Extract the [x, y] coordinate from the center of the cell holding the provided text.  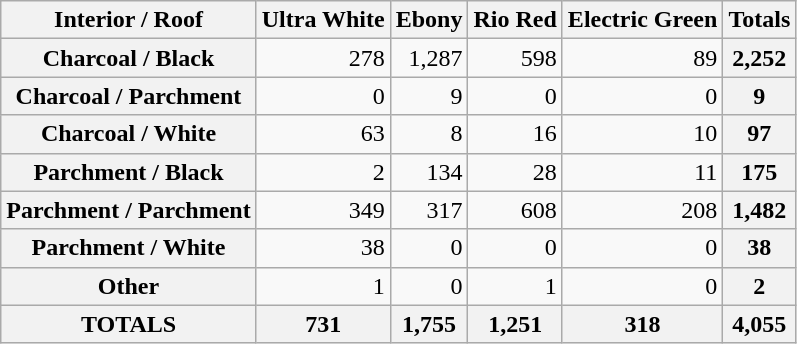
1,482 [760, 210]
28 [515, 172]
11 [642, 172]
Other [128, 286]
134 [429, 172]
Rio Red [515, 20]
63 [323, 134]
208 [642, 210]
Totals [760, 20]
2,252 [760, 58]
Interior / Roof [128, 20]
89 [642, 58]
Parchment / Parchment [128, 210]
97 [760, 134]
Parchment / Black [128, 172]
Charcoal / Parchment [128, 96]
Charcoal / Black [128, 58]
Ebony [429, 20]
Ultra White [323, 20]
4,055 [760, 324]
598 [515, 58]
349 [323, 210]
1,287 [429, 58]
Parchment / White [128, 248]
175 [760, 172]
Electric Green [642, 20]
318 [642, 324]
1,251 [515, 324]
278 [323, 58]
317 [429, 210]
8 [429, 134]
608 [515, 210]
TOTALS [128, 324]
10 [642, 134]
Charcoal / White [128, 134]
1,755 [429, 324]
731 [323, 324]
16 [515, 134]
